For the text-containing cell, return its midpoint in [X, Y] coordinate format. 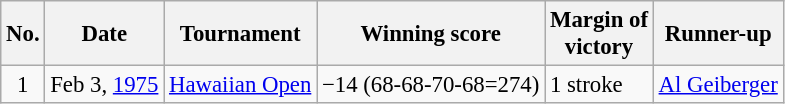
Margin ofvictory [600, 34]
Al Geiberger [718, 85]
Tournament [240, 34]
Date [104, 34]
1 stroke [600, 85]
No. [23, 34]
Winning score [431, 34]
Feb 3, 1975 [104, 85]
1 [23, 85]
Hawaiian Open [240, 85]
−14 (68-68-70-68=274) [431, 85]
Runner-up [718, 34]
